Pinpoint the cell where the given text exists, returning its (x, y) midpoint coordinate. 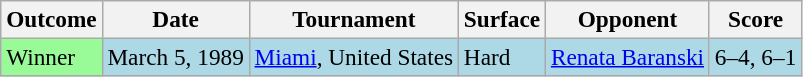
Outcome (52, 19)
Date (176, 19)
Hard (502, 57)
Tournament (354, 19)
Score (755, 19)
Opponent (627, 19)
March 5, 1989 (176, 57)
6–4, 6–1 (755, 57)
Winner (52, 57)
Miami, United States (354, 57)
Renata Baranski (627, 57)
Surface (502, 19)
